Return the [X, Y] coordinate for the center point of the cell that contains the specified text.  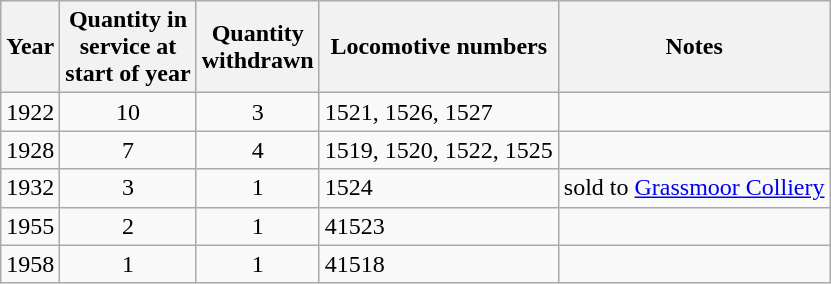
41523 [438, 226]
Quantitywithdrawn [258, 47]
1932 [30, 188]
1958 [30, 264]
10 [128, 112]
1524 [438, 188]
41518 [438, 264]
1519, 1520, 1522, 1525 [438, 150]
sold to Grassmoor Colliery [694, 188]
Quantity inservice atstart of year [128, 47]
7 [128, 150]
Year [30, 47]
Locomotive numbers [438, 47]
1521, 1526, 1527 [438, 112]
Notes [694, 47]
1928 [30, 150]
4 [258, 150]
1955 [30, 226]
2 [128, 226]
1922 [30, 112]
